Search for the cell housing the specified text and yield its (x, y) center coordinate. 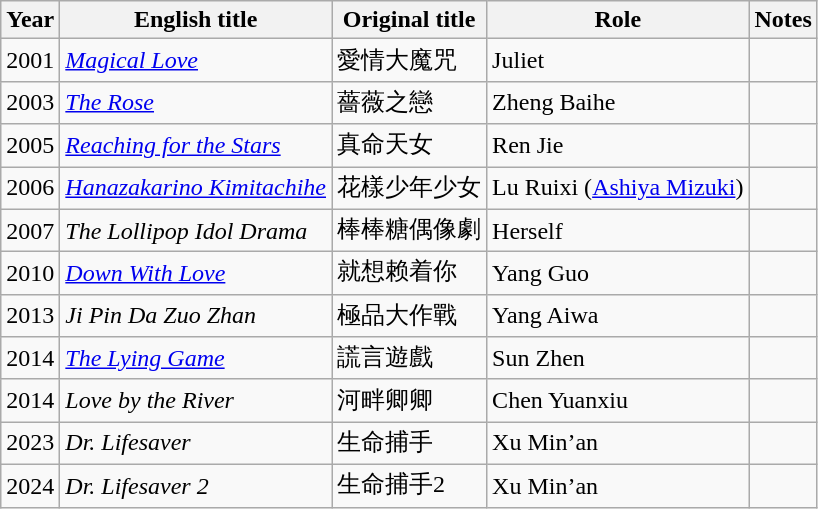
薔薇之戀 (410, 102)
Chen Yuanxiu (618, 400)
Reaching for the Stars (196, 146)
真命天女 (410, 146)
Love by the River (196, 400)
愛情大魔咒 (410, 60)
Hanazakarino Kimitachihe (196, 188)
棒棒糖偶像劇 (410, 230)
河畔卿卿 (410, 400)
2006 (30, 188)
花樣少年少女 (410, 188)
2007 (30, 230)
2023 (30, 444)
2005 (30, 146)
The Lollipop Idol Drama (196, 230)
2010 (30, 274)
2003 (30, 102)
Dr. Lifesaver (196, 444)
Zheng Baihe (618, 102)
The Lying Game (196, 358)
The Rose (196, 102)
就想赖着你 (410, 274)
Juliet (618, 60)
English title (196, 20)
Down With Love (196, 274)
生命捕手 (410, 444)
極品大作戰 (410, 316)
生命捕手2 (410, 486)
Lu Ruixi (Ashiya Mizuki) (618, 188)
Notes (783, 20)
Ji Pin Da Zuo Zhan (196, 316)
Yang Guo (618, 274)
Magical Love (196, 60)
Year (30, 20)
Ren Jie (618, 146)
2024 (30, 486)
Role (618, 20)
Original title (410, 20)
2001 (30, 60)
Dr. Lifesaver 2 (196, 486)
Yang Aiwa (618, 316)
Herself (618, 230)
2013 (30, 316)
Sun Zhen (618, 358)
謊言遊戲 (410, 358)
